Detect which cell encompasses the target text, then output its [X, Y] center coordinate. 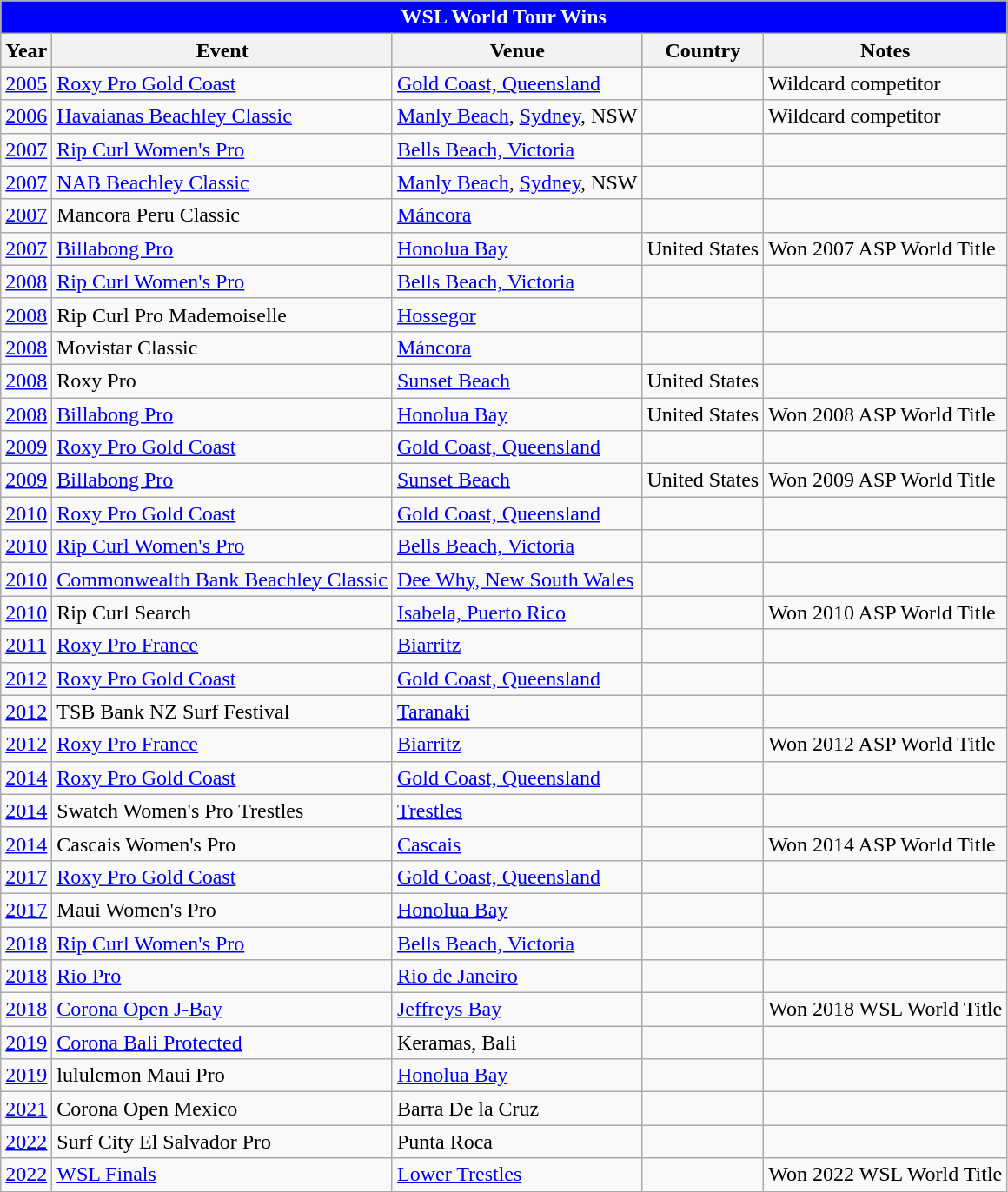
NAB Beachley Classic [222, 182]
Rio de Janeiro [516, 977]
Movistar Classic [222, 348]
Event [222, 50]
Dee Why, New South Wales [516, 579]
Won 2018 WSL World Title [885, 1010]
Keramas, Bali [516, 1043]
WSL World Tour Wins [504, 17]
Barra De la Cruz [516, 1109]
Won 2008 ASP World Title [885, 414]
Hossegor [516, 315]
Corona Open Mexico [222, 1109]
Corona Bali Protected [222, 1043]
Roxy Pro [222, 381]
Won 2022 WSL World Title [885, 1175]
Rio Pro [222, 977]
2011 [26, 646]
Commonwealth Bank Beachley Classic [222, 579]
WSL Finals [222, 1175]
Venue [516, 50]
Trestles [516, 811]
Rip Curl Search [222, 613]
Maui Women's Pro [222, 910]
lululemon Maui Pro [222, 1076]
Won 2009 ASP World Title [885, 480]
Lower Trestles [516, 1175]
Year [26, 50]
Isabela, Puerto Rico [516, 613]
Won 2007 ASP World Title [885, 248]
Jeffreys Bay [516, 1010]
Won 2010 ASP World Title [885, 613]
Corona Open J-Bay [222, 1010]
Mancora Peru Classic [222, 215]
Country [703, 50]
Cascais [516, 844]
Havaianas Beachley Classic [222, 116]
Won 2014 ASP World Title [885, 844]
Punta Roca [516, 1142]
2021 [26, 1109]
Rip Curl Pro Mademoiselle [222, 315]
Won 2012 ASP World Title [885, 745]
2005 [26, 83]
Notes [885, 50]
2006 [26, 116]
Swatch Women's Pro Trestles [222, 811]
Taranaki [516, 712]
Surf City El Salvador Pro [222, 1142]
Cascais Women's Pro [222, 844]
TSB Bank NZ Surf Festival [222, 712]
